Output the (X, Y) coordinate of the center of the cell containing the given text.  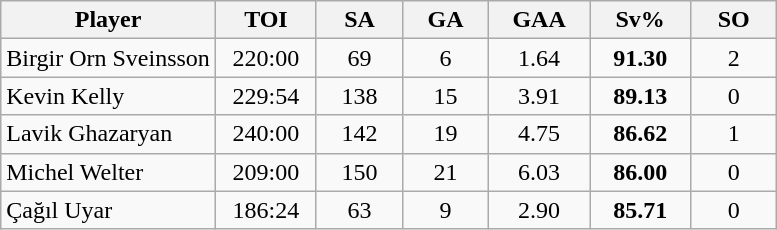
Sv% (640, 20)
240:00 (266, 134)
Michel Welter (108, 172)
Birgir Orn Sveinsson (108, 58)
Çağıl Uyar (108, 210)
Kevin Kelly (108, 96)
3.91 (540, 96)
220:00 (266, 58)
86.62 (640, 134)
209:00 (266, 172)
150 (359, 172)
138 (359, 96)
69 (359, 58)
142 (359, 134)
6 (446, 58)
21 (446, 172)
229:54 (266, 96)
19 (446, 134)
1 (734, 134)
86.00 (640, 172)
GAA (540, 20)
2.90 (540, 210)
9 (446, 210)
15 (446, 96)
SA (359, 20)
2 (734, 58)
89.13 (640, 96)
186:24 (266, 210)
Lavik Ghazaryan (108, 134)
SO (734, 20)
Player (108, 20)
91.30 (640, 58)
1.64 (540, 58)
TOI (266, 20)
6.03 (540, 172)
4.75 (540, 134)
85.71 (640, 210)
GA (446, 20)
63 (359, 210)
